Detect which cell encompasses the target text, then output its (x, y) center coordinate. 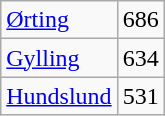
Ørting (59, 20)
Hundslund (59, 96)
634 (140, 58)
686 (140, 20)
Gylling (59, 58)
531 (140, 96)
